Provide the [X, Y] coordinate of the cell's center where the given text is located.  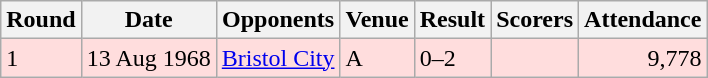
Attendance [643, 20]
13 Aug 1968 [148, 58]
1 [41, 58]
Scorers [535, 20]
Date [148, 20]
Result [452, 20]
0–2 [452, 58]
A [377, 58]
Venue [377, 20]
Opponents [278, 20]
9,778 [643, 58]
Bristol City [278, 58]
Round [41, 20]
